Return [X, Y] of the center of cell containing provided text 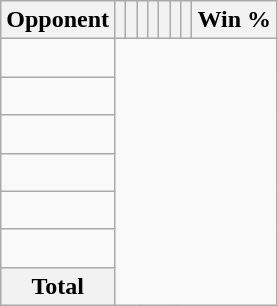
Win % [234, 20]
Opponent [58, 20]
Total [58, 286]
